Capture the cell that displays the provided text and extract its (X, Y) central coordinate. 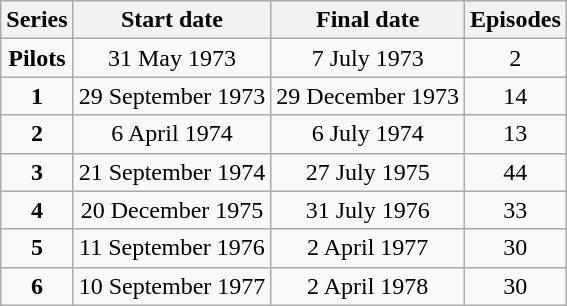
7 July 1973 (368, 58)
4 (37, 210)
27 July 1975 (368, 172)
Series (37, 20)
29 December 1973 (368, 96)
14 (515, 96)
29 September 1973 (172, 96)
21 September 1974 (172, 172)
11 September 1976 (172, 248)
6 April 1974 (172, 134)
6 July 1974 (368, 134)
44 (515, 172)
33 (515, 210)
31 May 1973 (172, 58)
5 (37, 248)
Start date (172, 20)
31 July 1976 (368, 210)
Final date (368, 20)
3 (37, 172)
10 September 1977 (172, 286)
1 (37, 96)
Episodes (515, 20)
6 (37, 286)
Pilots (37, 58)
13 (515, 134)
20 December 1975 (172, 210)
2 April 1977 (368, 248)
2 April 1978 (368, 286)
